Return the [X, Y] coordinate for the center point of the cell that contains the specified text.  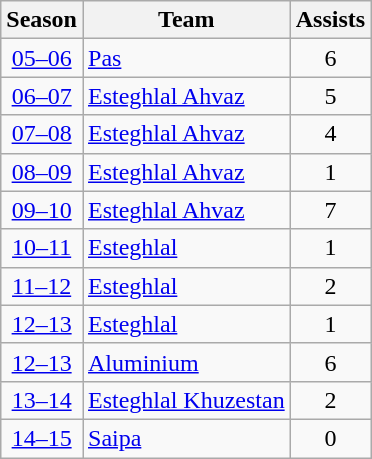
Season [42, 20]
08–09 [42, 172]
09–10 [42, 210]
07–08 [42, 134]
7 [330, 210]
11–12 [42, 286]
Assists [330, 20]
4 [330, 134]
0 [330, 438]
Aluminium [186, 362]
Team [186, 20]
Esteghlal Khuzestan [186, 400]
06–07 [42, 96]
10–11 [42, 248]
Saipa [186, 438]
13–14 [42, 400]
14–15 [42, 438]
Pas [186, 58]
05–06 [42, 58]
5 [330, 96]
